Output the [X, Y] coordinate of the center of the cell containing the given text.  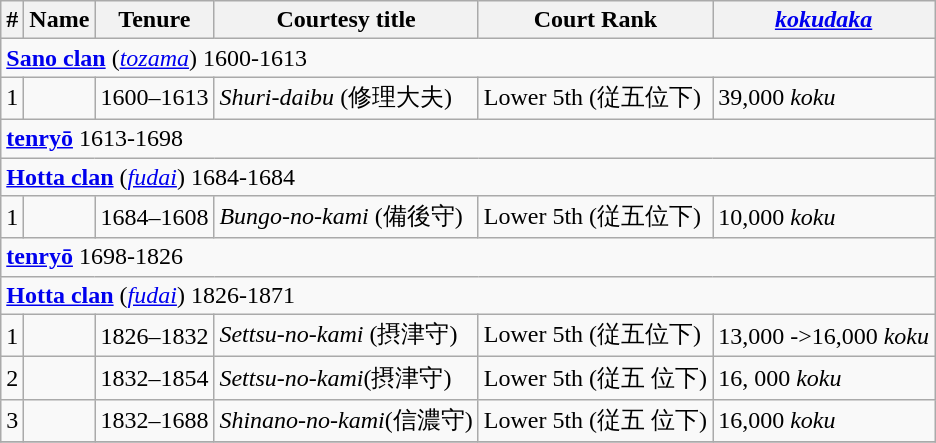
kokudaka [824, 20]
Shinano-no-kami(信濃守) [346, 420]
16,000 koku [824, 420]
1832–1688 [154, 420]
2 [12, 378]
Settsu-no-kami(摂津守) [346, 378]
Court Rank [595, 20]
# [12, 20]
Settsu-no-kami (摂津守) [346, 336]
Name [60, 20]
Sano clan (tozama) 1600-1613 [468, 58]
10,000 koku [824, 218]
Courtesy title [346, 20]
Hotta clan (fudai) 1684-1684 [468, 177]
1684–1608 [154, 218]
1600–1613 [154, 98]
Hotta clan (fudai) 1826-1871 [468, 295]
3 [12, 420]
tenryō 1613-1698 [468, 138]
tenryō 1698-1826 [468, 257]
Bungo-no-kami (備後守) [346, 218]
Tenure [154, 20]
1832–1854 [154, 378]
16, 000 koku [824, 378]
1826–1832 [154, 336]
13,000 ->16,000 koku [824, 336]
Shuri-daibu (修理大夫) [346, 98]
39,000 koku [824, 98]
